Find where the given text appears and provide that cell's center as (x, y) coordinate. 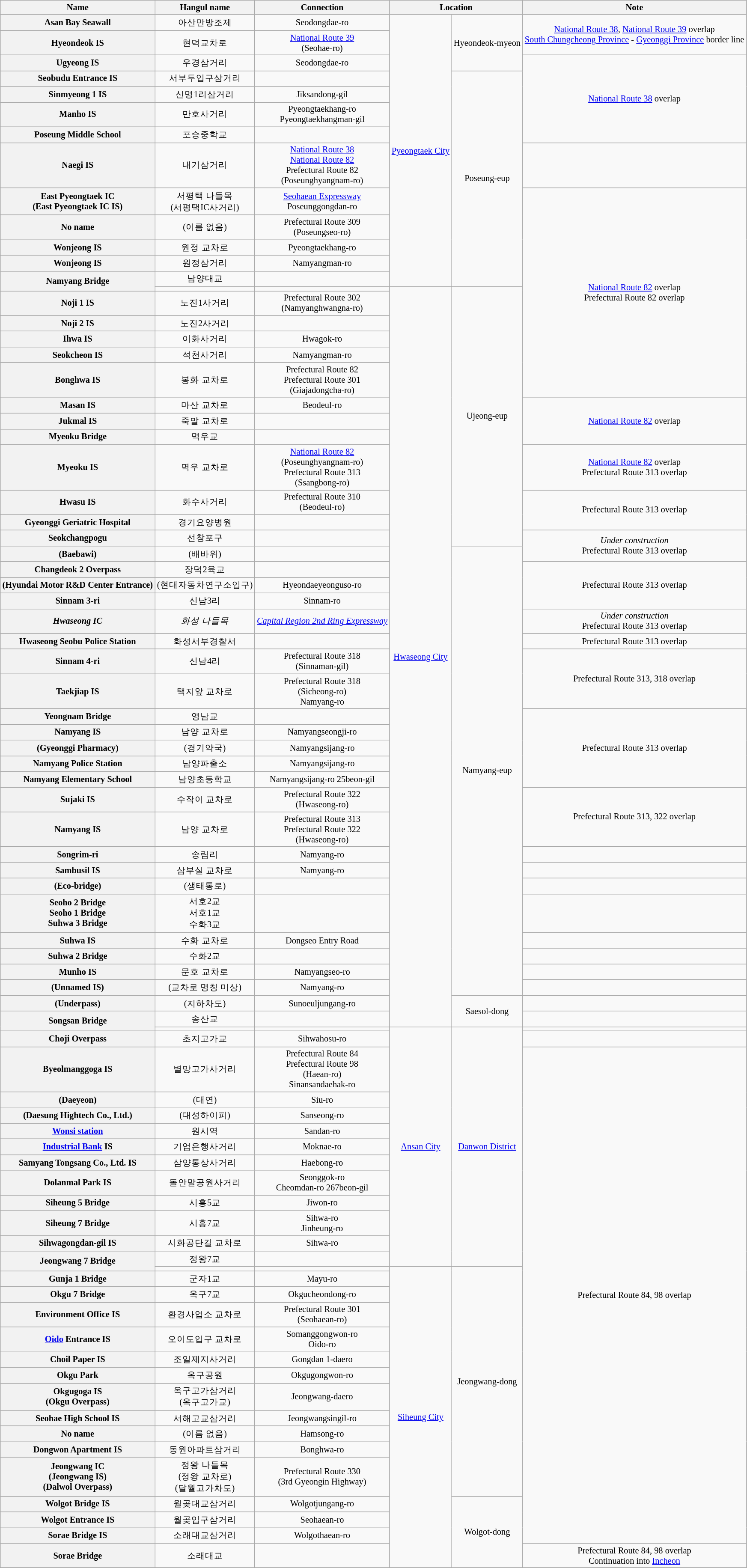
마산 교차로 (205, 405)
Prefectural Route 313Prefectural Route 322(Hwaseong-ro) (322, 829)
Noji 1 IS (78, 303)
포승중학교 (205, 134)
문호 교차로 (205, 972)
노진2사거리 (205, 324)
삼양통상사거리 (205, 1163)
Prefectural Route 302(Namyanghwangna-ro) (322, 303)
원시역 (205, 1131)
National Route 38National Route 82Prefectural Route 82(Poseunghyangnam-ro) (322, 165)
Seokchangpogu (78, 538)
Environment Office IS (78, 1315)
만호사거리 (205, 114)
송산교 (205, 1019)
Haebong-ro (322, 1163)
Namyang Elementary School (78, 779)
Sandan-ro (322, 1131)
Prefectural Route 318(Sicheong-ro)Namyang-ro (322, 691)
Jeongwang 7 Bridge (78, 1261)
Hyeondaeyeonguso-ro (322, 585)
수화2교 (205, 956)
National Route 39(Seohae-ro) (322, 43)
Manho IS (78, 114)
Namyangseongji-ro (322, 732)
노진1사거리 (205, 303)
초지고가교 (205, 1038)
Ihwa IS (78, 339)
멱우 교차로 (205, 467)
Sambusil IS (78, 871)
Okgu Park (78, 1375)
Pyeongtaekhang-ro (322, 247)
선창포구 (205, 538)
Sorae Bridge (78, 1556)
(Eco-bridge) (78, 886)
남양대교 (205, 279)
Choil Paper IS (78, 1360)
정왕 나들목(정왕 교차로)(달월고가차도) (205, 1477)
Note (634, 7)
월곶대교삼거리 (205, 1504)
죽말 교차로 (205, 421)
경기요양병원 (205, 522)
Ansan City (420, 1146)
Siheung 5 Bridge (78, 1203)
월곶입구삼거리 (205, 1520)
Ujeong-eup (487, 417)
Gunja 1 Bridge (78, 1279)
환경사업소 교차로 (205, 1315)
Wolgothaean-ro (322, 1535)
Choji Overpass (78, 1038)
Pyeongtaekhang-roPyeongtaekhangman-gil (322, 114)
Seonggok-roCheomdan-ro 267beon-gil (322, 1183)
옥구고가삼거리(옥구고가교) (205, 1397)
Jeongwang-dong (487, 1381)
Prefectural Route 330(3rd Gyeongin Highway) (322, 1477)
Siheung City (420, 1417)
Wonsi station (78, 1131)
(Underpass) (78, 1003)
Okgu 7 Bridge (78, 1294)
Sinnam 4-ri (78, 661)
National Route 82(Poseunghyangnam-ro)Prefectural Route 313(Ssangbong-ro) (322, 467)
Jeongwang-daero (322, 1397)
Namyang Bridge (78, 281)
East Pyeongtaek IC(East Pyeongtaek IC IS) (78, 201)
Seohae High School IS (78, 1418)
시흥5교 (205, 1203)
Prefectural Route 310(Beodeul-ro) (322, 502)
Samyang Tongsang Co., Ltd. IS (78, 1163)
석천사거리 (205, 354)
Hamsong-ro (322, 1434)
Capital Region 2nd Ring Expressway (322, 621)
Dolanmal Park IS (78, 1183)
Seohaean ExpresswayPoseunggongdan-ro (322, 201)
(생태통로) (205, 886)
National Route 82 overlapPrefectural Route 82 overlap (634, 292)
Jiksandong-gil (322, 94)
화수사거리 (205, 502)
Sunoeuljungang-ro (322, 1003)
(지하차도) (205, 1003)
Poseung Middle School (78, 134)
Sujaki IS (78, 800)
오이도입구 교차로 (205, 1339)
Asan Bay Seawall (78, 22)
Okgugoga IS(Okgu Overpass) (78, 1397)
돌안말공원사거리 (205, 1183)
Seobudu Entrance IS (78, 79)
Prefectural Route 322(Hwaseong-ro) (322, 800)
Wolgot Bridge IS (78, 1504)
Poseung-eup (487, 179)
조일제지사거리 (205, 1360)
Industrial Bank IS (78, 1146)
Hangul name (205, 7)
옥구공원 (205, 1375)
멱우교 (205, 437)
Noji 2 IS (78, 324)
Prefectural Route 82Prefectural Route 301(Giajadongcha-ro) (322, 380)
Mayu-ro (322, 1279)
Prefectural Route 313, 322 overlap (634, 817)
Suhwa IS (78, 941)
Namyang-eup (487, 771)
National Route 82 overlap (634, 421)
서부두입구삼거리 (205, 79)
원정삼거리 (205, 263)
(Daeyeon) (78, 1099)
장덕2육교 (205, 569)
Oido Entrance IS (78, 1339)
Taekjiap IS (78, 691)
Yeongnam Bridge (78, 717)
Seoho 2 BridgeSeoho 1 BridgeSuhwa 3 Bridge (78, 913)
서평택 나들목(서평택IC사거리) (205, 201)
수작이 교차로 (205, 800)
별망고가사거리 (205, 1069)
National Route 38 overlap (634, 98)
서호2교서호1교수화3교 (205, 913)
Naegi IS (78, 165)
Namyangseo-ro (322, 972)
시화공단길 교차로 (205, 1243)
Okgugongwon-ro (322, 1375)
Seohaean-ro (322, 1520)
화성서부경찰서 (205, 641)
Location (456, 7)
Wolgotjungang-ro (322, 1504)
소래대교 (205, 1556)
아산만방조제 (205, 22)
Jukmal IS (78, 421)
송림리 (205, 854)
(Gyeonggi Pharmacy) (78, 748)
Wolgot Entrance IS (78, 1520)
Sinnam 3-ri (78, 601)
기업은행사거리 (205, 1146)
Danwon District (487, 1146)
(Baebawi) (78, 554)
Bonghwa-ro (322, 1449)
정왕7교 (205, 1259)
Munho IS (78, 972)
Saesol-dong (487, 1011)
(배바위) (205, 554)
군자1교 (205, 1279)
Moknae-ro (322, 1146)
Hwaseong IC (78, 621)
삼부실 교차로 (205, 871)
Gyeonggi Geriatric Hospital (78, 522)
Changdeok 2 Overpass (78, 569)
Siu-ro (322, 1099)
(현대자동차연구소입구) (205, 585)
영남교 (205, 717)
신남3리 (205, 601)
Prefectural Route 84Prefectural Route 98(Haean-ro)Sinansandaehak-ro (322, 1069)
Prefectural Route 84, 98 overlap (634, 1295)
Byeolmanggoga IS (78, 1069)
Gongdan 1-daero (322, 1360)
Prefectural Route 318(Sinnaman-gil) (322, 661)
Sihwahosu-ro (322, 1038)
National Route 82 overlapPrefectural Route 313 overlap (634, 467)
Connection (322, 7)
Name (78, 7)
Dongwon Apartment IS (78, 1449)
Hwasu IS (78, 502)
동원아파트삼거리 (205, 1449)
Hyeondeok-myeon (487, 43)
Hwagok-ro (322, 339)
Hwaseong Seobu Police Station (78, 641)
택지앞 교차로 (205, 691)
Sihwa-ro (322, 1243)
원정 교차로 (205, 247)
시흥7교 (205, 1223)
Hwaseong City (420, 657)
Siheung 7 Bridge (78, 1223)
Myeoku IS (78, 467)
(Hyundai Motor R&D Center Entrance) (78, 585)
Sihwagongdan-gil IS (78, 1243)
(교차로 명칭 미상) (205, 987)
옥구7교 (205, 1294)
Suhwa 2 Bridge (78, 956)
내기삼거리 (205, 165)
Prefectural Route 84, 98 overlapContinuation into Incheon (634, 1556)
Jeongwangsingil-ro (322, 1418)
(Daesung Hightech Co., Ltd.) (78, 1116)
소래대교삼거리 (205, 1535)
우경삼거리 (205, 62)
Sanseong-ro (322, 1116)
Songsan Bridge (78, 1021)
(경기약국) (205, 748)
Myeoku Bridge (78, 437)
Masan IS (78, 405)
National Route 38, National Route 39 overlapSouth Chungcheong Province - Gyeonggi Province border line (634, 35)
Prefectural Route 309(Poseungseo-ro) (322, 227)
수화 교차로 (205, 941)
Sihwa-roJinheung-ro (322, 1223)
Beodeul-ro (322, 405)
Jeongwang IC(Jeongwang IS)(Dalwol Overpass) (78, 1477)
Namyangsijang-ro 25beon-gil (322, 779)
남양파출소 (205, 764)
Sinnam-ro (322, 601)
(Unnamed IS) (78, 987)
Dongseo Entry Road (322, 941)
Wolgot-dong (487, 1532)
(대연) (205, 1099)
신명1리삼거리 (205, 94)
Sorae Bridge IS (78, 1535)
Sinmyeong 1 IS (78, 94)
화성 나들목 (205, 621)
Okgucheondong-ro (322, 1294)
신남4리 (205, 661)
봉화 교차로 (205, 380)
Jiwon-ro (322, 1203)
Bonghwa IS (78, 380)
Ugyeong IS (78, 62)
Prefectural Route 313, 318 overlap (634, 679)
Namyang Police Station (78, 764)
Pyeongtaek City (420, 151)
서해고교삼거리 (205, 1418)
현덕교차로 (205, 43)
Prefectural Route 301(Seohaean-ro) (322, 1315)
Seokcheon IS (78, 354)
Somanggongwon-roOido-ro (322, 1339)
Songrim-ri (78, 854)
남양초등학교 (205, 779)
Hyeondeok IS (78, 43)
이화사거리 (205, 339)
(대성하이피) (205, 1116)
